Search for the cell housing the specified text and yield its (x, y) center coordinate. 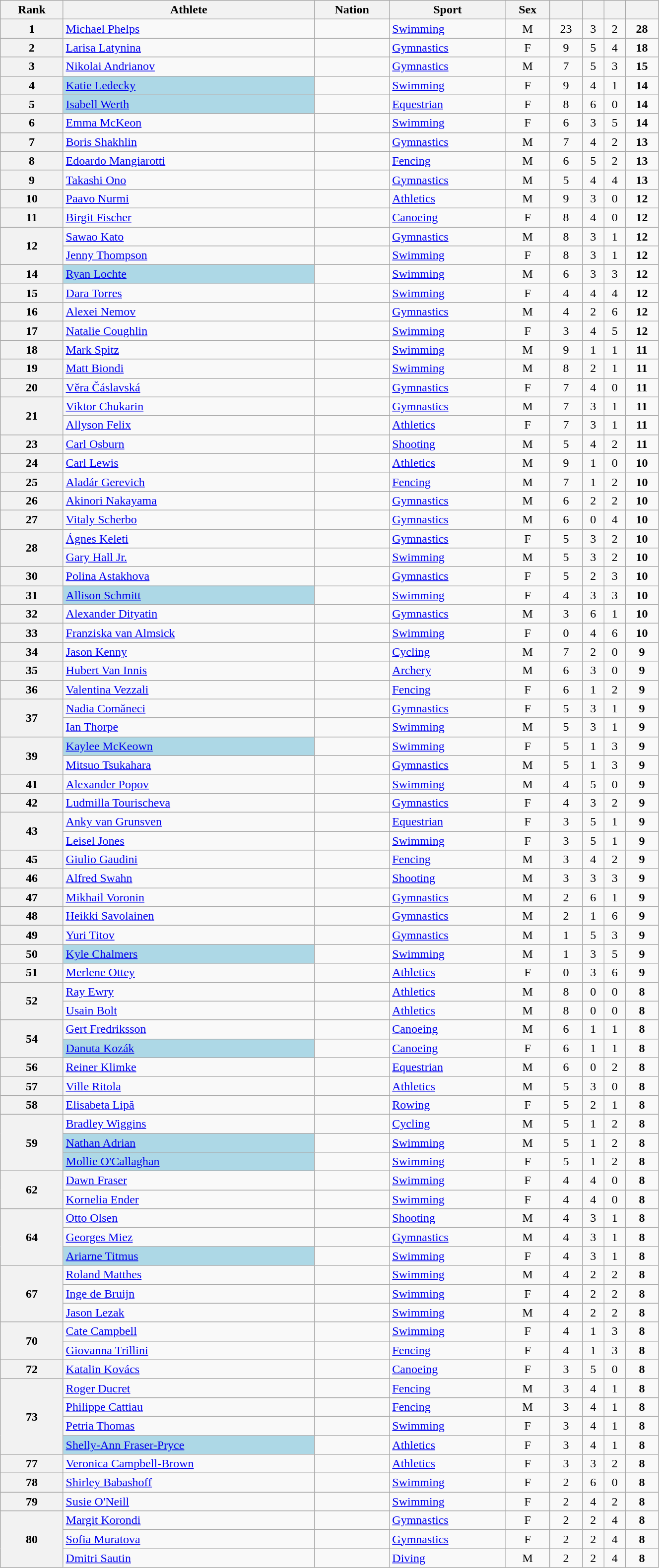
Sport (448, 10)
Kyle Chalmers (189, 954)
Roland Matthes (189, 1275)
36 (32, 690)
30 (32, 576)
Valentina Vezzali (189, 690)
Rowing (448, 1105)
Reiner Klimke (189, 1067)
Ryan Lochte (189, 274)
Vitaly Scherbo (189, 519)
Mikhail Voronin (189, 897)
Alexander Popov (189, 784)
Mark Spitz (189, 350)
21 (32, 416)
Aladár Gerevich (189, 482)
Dawn Fraser (189, 1181)
43 (32, 831)
31 (32, 595)
Ray Ewry (189, 992)
Nikolai Andrianov (189, 66)
Diving (448, 1558)
Věra Čáslavská (189, 387)
32 (32, 614)
Allyson Felix (189, 425)
Roger Ducret (189, 1388)
Takashi Ono (189, 180)
Nathan Adrian (189, 1142)
Giulio Gaudini (189, 860)
Ian Thorpe (189, 727)
Franziska van Almsick (189, 633)
Shirley Babashoff (189, 1483)
Matt Biondi (189, 369)
Shelly-Ann Fraser-Pryce (189, 1445)
Heikki Savolainen (189, 916)
Anky van Grunsven (189, 821)
34 (32, 652)
Polina Astakhova (189, 576)
Carl Osburn (189, 444)
Carl Lewis (189, 463)
Rank (32, 10)
Yuri Titov (189, 935)
Akinori Nakayama (189, 501)
Natalie Coughlin (189, 331)
41 (32, 784)
Leisel Jones (189, 841)
Edoardo Mangiarotti (189, 161)
Archery (448, 671)
Ludmilla Tourischeva (189, 803)
Kornelia Ender (189, 1199)
Cate Campbell (189, 1331)
64 (32, 1237)
70 (32, 1341)
Larisa Latynina (189, 48)
58 (32, 1105)
52 (32, 1001)
Kaylee McKeown (189, 746)
77 (32, 1464)
Alexander Dityatin (189, 614)
Alexei Nemov (189, 312)
Isabell Werth (189, 104)
78 (32, 1483)
20 (32, 387)
Sex (528, 10)
Boris Shakhlin (189, 142)
27 (32, 519)
Katalin Kovács (189, 1369)
45 (32, 860)
72 (32, 1369)
Danuta Kozák (189, 1048)
17 (32, 331)
Emma McKeon (189, 123)
24 (32, 463)
49 (32, 935)
Veronica Campbell-Brown (189, 1464)
50 (32, 954)
Margit Korondi (189, 1520)
Merlene Ottey (189, 973)
Paavo Nurmi (189, 198)
Otto Olsen (189, 1218)
67 (32, 1294)
48 (32, 916)
42 (32, 803)
Elisabeta Lipă (189, 1105)
54 (32, 1039)
26 (32, 501)
62 (32, 1190)
25 (32, 482)
57 (32, 1086)
Alfred Swahn (189, 878)
Gert Fredriksson (189, 1029)
Viktor Chukarin (189, 406)
Sofia Muratova (189, 1539)
56 (32, 1067)
Jenny Thompson (189, 255)
Petria Thomas (189, 1426)
Giovanna Trillini (189, 1350)
Ágnes Keleti (189, 538)
Dara Torres (189, 293)
Michael Phelps (189, 29)
Mollie O'Callaghan (189, 1162)
Susie O'Neill (189, 1502)
39 (32, 755)
Mitsuo Tsukahara (189, 765)
Usain Bolt (189, 1010)
37 (32, 718)
Nation (351, 10)
Dmitri Sautin (189, 1558)
Katie Ledecky (189, 85)
Ariarne Titmus (189, 1256)
Philippe Cattiau (189, 1407)
Birgit Fischer (189, 217)
80 (32, 1539)
Ville Ritola (189, 1086)
Gary Hall Jr. (189, 558)
33 (32, 633)
47 (32, 897)
46 (32, 878)
Bradley Wiggins (189, 1124)
59 (32, 1142)
16 (32, 312)
Inge de Bruijn (189, 1294)
Georges Miez (189, 1237)
Jason Lezak (189, 1313)
Athlete (189, 10)
79 (32, 1502)
Hubert Van Innis (189, 671)
51 (32, 973)
35 (32, 671)
Nadia Comăneci (189, 708)
19 (32, 369)
Jason Kenny (189, 652)
Allison Schmitt (189, 595)
73 (32, 1416)
Sawao Kato (189, 237)
